Return the [x, y] coordinate for the center point of the cell that contains the specified text.  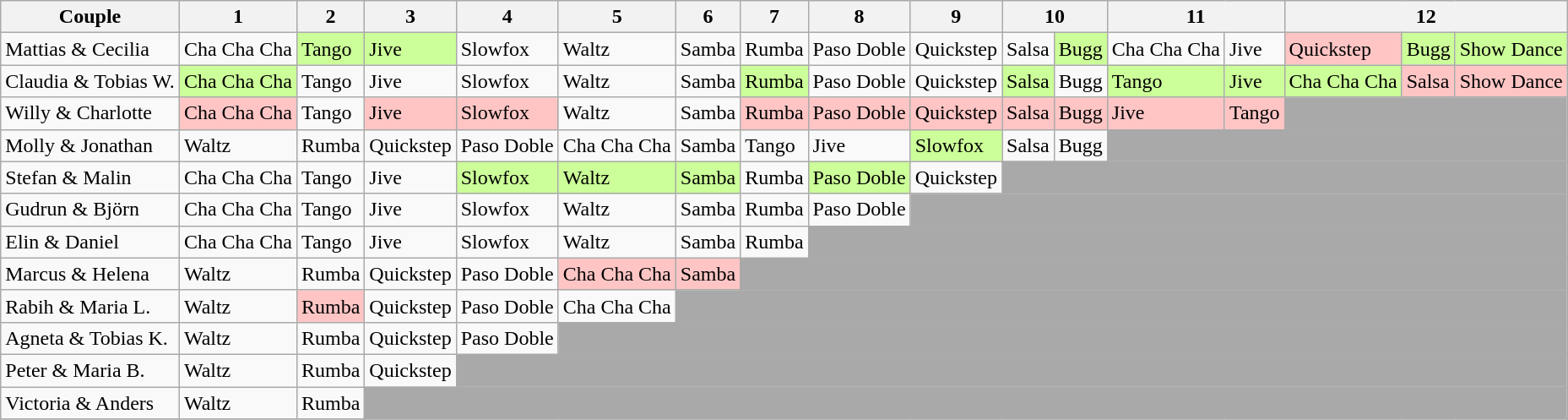
Rabih & Maria L. [90, 306]
Elin & Daniel [90, 242]
Mattias & Cecilia [90, 49]
Molly & Jonathan [90, 145]
5 [616, 17]
7 [774, 17]
2 [330, 17]
11 [1196, 17]
Stefan & Malin [90, 177]
12 [1425, 17]
Agneta & Tobias K. [90, 338]
8 [860, 17]
10 [1054, 17]
Claudia & Tobias W. [90, 81]
3 [410, 17]
Victoria & Anders [90, 403]
Gudrun & Björn [90, 210]
Peter & Maria B. [90, 370]
1 [238, 17]
9 [956, 17]
4 [507, 17]
Willy & Charlotte [90, 113]
Couple [90, 17]
6 [708, 17]
Marcus & Helena [90, 274]
